For the text-containing cell, return its midpoint in [X, Y] coordinate format. 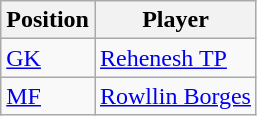
Player [175, 20]
Rehenesh TP [175, 58]
Position [48, 20]
Rowllin Borges [175, 96]
GK [48, 58]
MF [48, 96]
